Find where the given text appears and provide that cell's center as [x, y] coordinate. 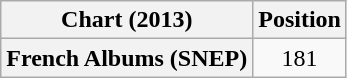
181 [300, 58]
Chart (2013) [127, 20]
Position [300, 20]
French Albums (SNEP) [127, 58]
